Find where the given text appears and provide that cell's center as (x, y) coordinate. 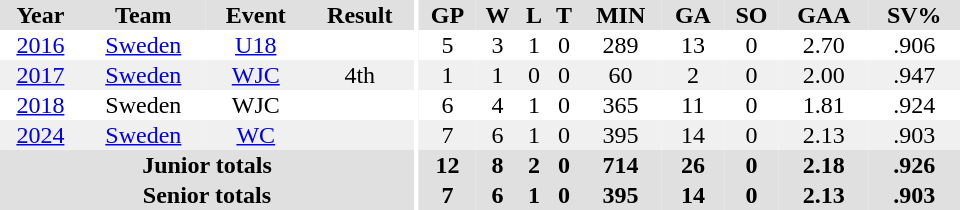
2018 (40, 105)
WC (256, 135)
SV% (914, 15)
2.00 (824, 75)
365 (620, 105)
GAA (824, 15)
5 (448, 45)
8 (498, 165)
2.70 (824, 45)
3 (498, 45)
Year (40, 15)
Event (256, 15)
4th (360, 75)
289 (620, 45)
SO (752, 15)
MIN (620, 15)
.924 (914, 105)
.926 (914, 165)
13 (693, 45)
Team (144, 15)
2016 (40, 45)
GA (693, 15)
2.18 (824, 165)
W (498, 15)
.906 (914, 45)
2017 (40, 75)
Senior totals (207, 195)
4 (498, 105)
11 (693, 105)
26 (693, 165)
2024 (40, 135)
Result (360, 15)
714 (620, 165)
1.81 (824, 105)
12 (448, 165)
.947 (914, 75)
T (564, 15)
U18 (256, 45)
Junior totals (207, 165)
GP (448, 15)
60 (620, 75)
L (534, 15)
